Provide the [X, Y] coordinate of the cell's center where the given text is located.  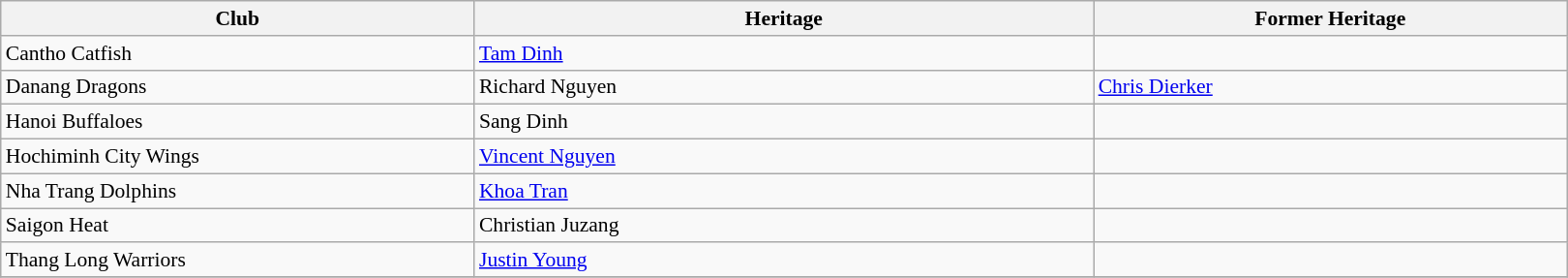
Hochiminh City Wings [238, 157]
Cantho Catfish [238, 53]
Club [238, 18]
Hanoi Buffaloes [238, 122]
Chris Dierker [1330, 87]
Saigon Heat [238, 226]
Former Heritage [1330, 18]
Danang Dragons [238, 87]
Heritage [784, 18]
Thang Long Warriors [238, 261]
Nha Trang Dolphins [238, 191]
Sang Dinh [784, 122]
Richard Nguyen [784, 87]
Justin Young [784, 261]
Tam Dinh [784, 53]
Christian Juzang [784, 226]
Khoa Tran [784, 191]
Vincent Nguyen [784, 157]
